Pinpoint the cell where the given text exists, returning its (x, y) midpoint coordinate. 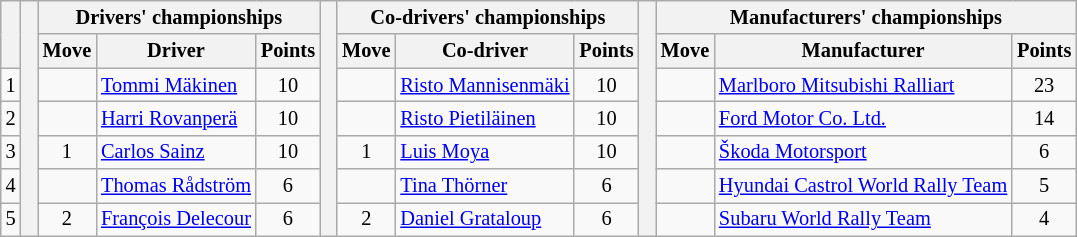
Tina Thörner (484, 186)
Thomas Rådström (176, 186)
Carlos Sainz (176, 152)
Risto Pietiläinen (484, 118)
Co-driver (484, 51)
Harri Rovanperä (176, 118)
François Delecour (176, 219)
Škoda Motorsport (863, 152)
Risto Mannisenmäki (484, 85)
23 (1044, 85)
Tommi Mäkinen (176, 85)
14 (1044, 118)
3 (11, 152)
Manufacturer (863, 51)
Subaru World Rally Team (863, 219)
Daniel Grataloup (484, 219)
Manufacturers' championships (866, 17)
Hyundai Castrol World Rally Team (863, 186)
Ford Motor Co. Ltd. (863, 118)
Drivers' championships (179, 17)
Co-drivers' championships (488, 17)
Marlboro Mitsubishi Ralliart (863, 85)
Driver (176, 51)
Luis Moya (484, 152)
